Locate the cell with the specified text and output its [x, y] center coordinate. 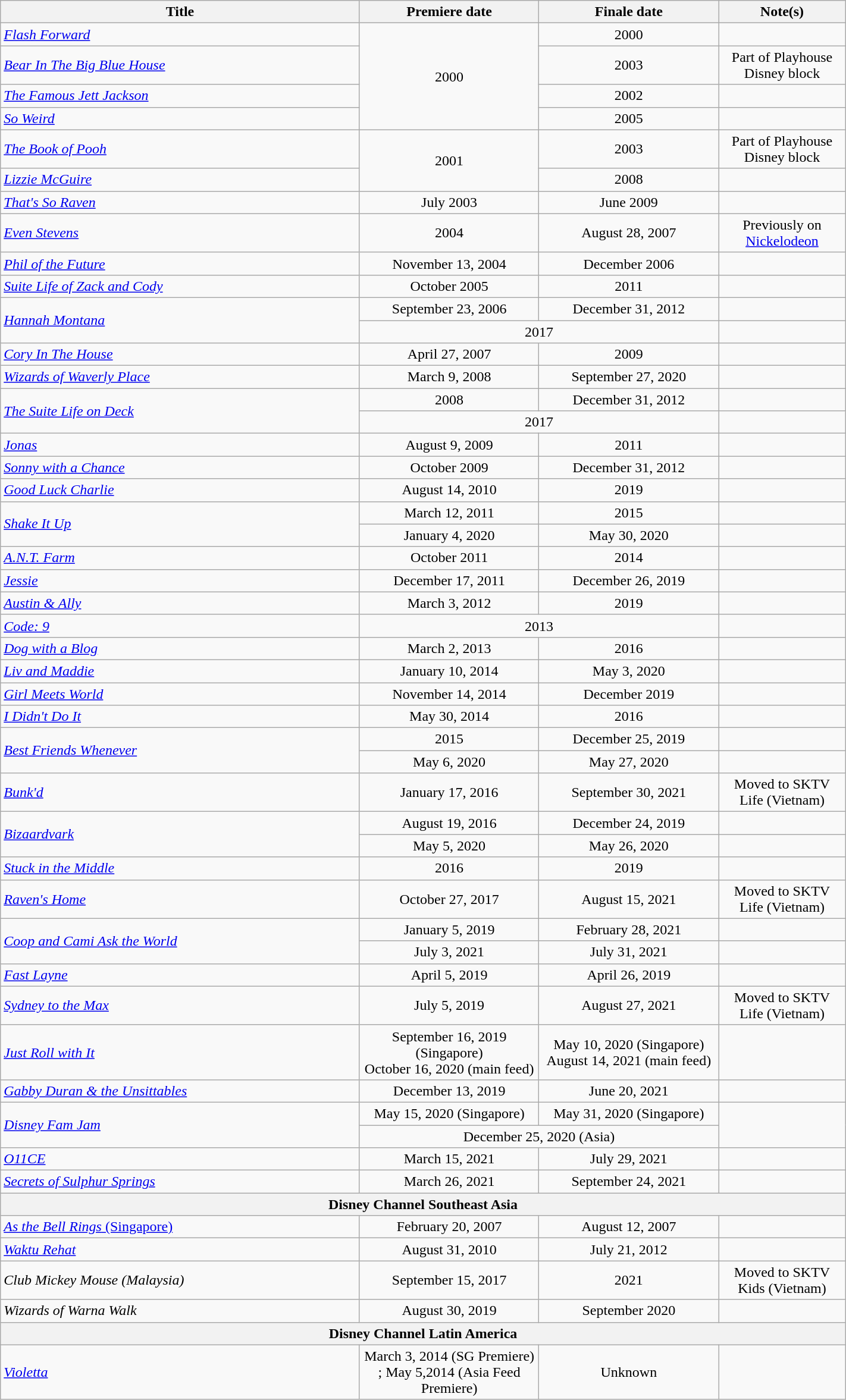
May 26, 2020 [629, 846]
Club Mickey Mouse (Malaysia) [180, 1280]
The Suite Life on Deck [180, 411]
Wizards of Warna Walk [180, 1311]
2014 [629, 558]
A.N.T. Farm [180, 558]
October 2011 [449, 558]
2013 [539, 626]
Previously on Nickelodeon [782, 233]
2002 [629, 96]
February 28, 2021 [629, 930]
February 20, 2007 [449, 1227]
May 3, 2020 [629, 671]
March 3, 2012 [449, 603]
Note(s) [782, 12]
August 30, 2019 [449, 1311]
Title [180, 12]
Austin & Ally [180, 603]
September 23, 2006 [449, 309]
Violetta [180, 1372]
Bunk'd [180, 792]
Fast Layne [180, 975]
September 2020 [629, 1311]
September 27, 2020 [629, 377]
Jessie [180, 580]
May 10, 2020 (Singapore)August 14, 2021 (main feed) [629, 1052]
O11CE [180, 1159]
December 2019 [629, 694]
Dog with a Blog [180, 648]
Raven's Home [180, 899]
August 9, 2009 [449, 445]
December 24, 2019 [629, 823]
October 2009 [449, 467]
January 17, 2016 [449, 792]
August 28, 2007 [629, 233]
March 2, 2013 [449, 648]
2004 [449, 233]
Hannah Montana [180, 320]
Finale date [629, 12]
September 24, 2021 [629, 1182]
Wizards of Waverly Place [180, 377]
July 31, 2021 [629, 952]
August 31, 2010 [449, 1250]
July 5, 2019 [449, 1005]
2009 [629, 354]
December 25, 2020 (Asia) [539, 1137]
May 27, 2020 [629, 762]
March 26, 2021 [449, 1182]
May 6, 2020 [449, 762]
January 5, 2019 [449, 930]
March 15, 2021 [449, 1159]
Code: 9 [180, 626]
Moved to SKTV Kids (Vietnam) [782, 1280]
October 27, 2017 [449, 899]
August 12, 2007 [629, 1227]
December 2006 [629, 263]
Jonas [180, 445]
March 12, 2011 [449, 513]
December 17, 2011 [449, 580]
September 16, 2019 (Singapore)October 16, 2020 (main feed) [449, 1052]
August 19, 2016 [449, 823]
July 3, 2021 [449, 952]
June 20, 2021 [629, 1091]
Unknown [629, 1372]
Bizaardvark [180, 834]
Disney Channel Latin America [423, 1333]
March 9, 2008 [449, 377]
Secrets of Sulphur Springs [180, 1182]
October 2005 [449, 286]
July 2003 [449, 202]
Liv and Maddie [180, 671]
Cory In The House [180, 354]
November 14, 2014 [449, 694]
Girl Meets World [180, 694]
August 15, 2021 [629, 899]
August 14, 2010 [449, 490]
Sydney to the Max [180, 1005]
January 4, 2020 [449, 535]
Waktu Rehat [180, 1250]
Bear In The Big Blue House [180, 65]
July 29, 2021 [629, 1159]
Just Roll with It [180, 1052]
September 30, 2021 [629, 792]
Suite Life of Zack and Cody [180, 286]
Coop and Cami Ask the World [180, 941]
December 13, 2019 [449, 1091]
August 27, 2021 [629, 1005]
I Didn't Do It [180, 717]
June 2009 [629, 202]
Good Luck Charlie [180, 490]
Sonny with a Chance [180, 467]
Phil of the Future [180, 263]
2001 [449, 161]
December 26, 2019 [629, 580]
November 13, 2004 [449, 263]
Disney Fam Jam [180, 1125]
April 26, 2019 [629, 975]
Lizzie McGuire [180, 180]
May 15, 2020 (Singapore) [449, 1113]
March 3, 2014 (SG Premiere) ; May 5,2014 (Asia Feed Premiere) [449, 1372]
Shake It Up [180, 524]
Premiere date [449, 12]
Disney Channel Southeast Asia [423, 1204]
Even Stevens [180, 233]
May 30, 2020 [629, 535]
Flash Forward [180, 34]
2005 [629, 118]
Stuck in the Middle [180, 868]
The Famous Jett Jackson [180, 96]
July 21, 2012 [629, 1250]
May 30, 2014 [449, 717]
April 27, 2007 [449, 354]
April 5, 2019 [449, 975]
2021 [629, 1280]
December 25, 2019 [629, 739]
May 5, 2020 [449, 846]
As the Bell Rings (Singapore) [180, 1227]
January 10, 2014 [449, 671]
September 15, 2017 [449, 1280]
Gabby Duran & the Unsittables [180, 1091]
May 31, 2020 (Singapore) [629, 1113]
Best Friends Whenever [180, 751]
So Weird [180, 118]
The Book of Pooh [180, 149]
That's So Raven [180, 202]
